Locate the cell with the specified text and output its (X, Y) center coordinate. 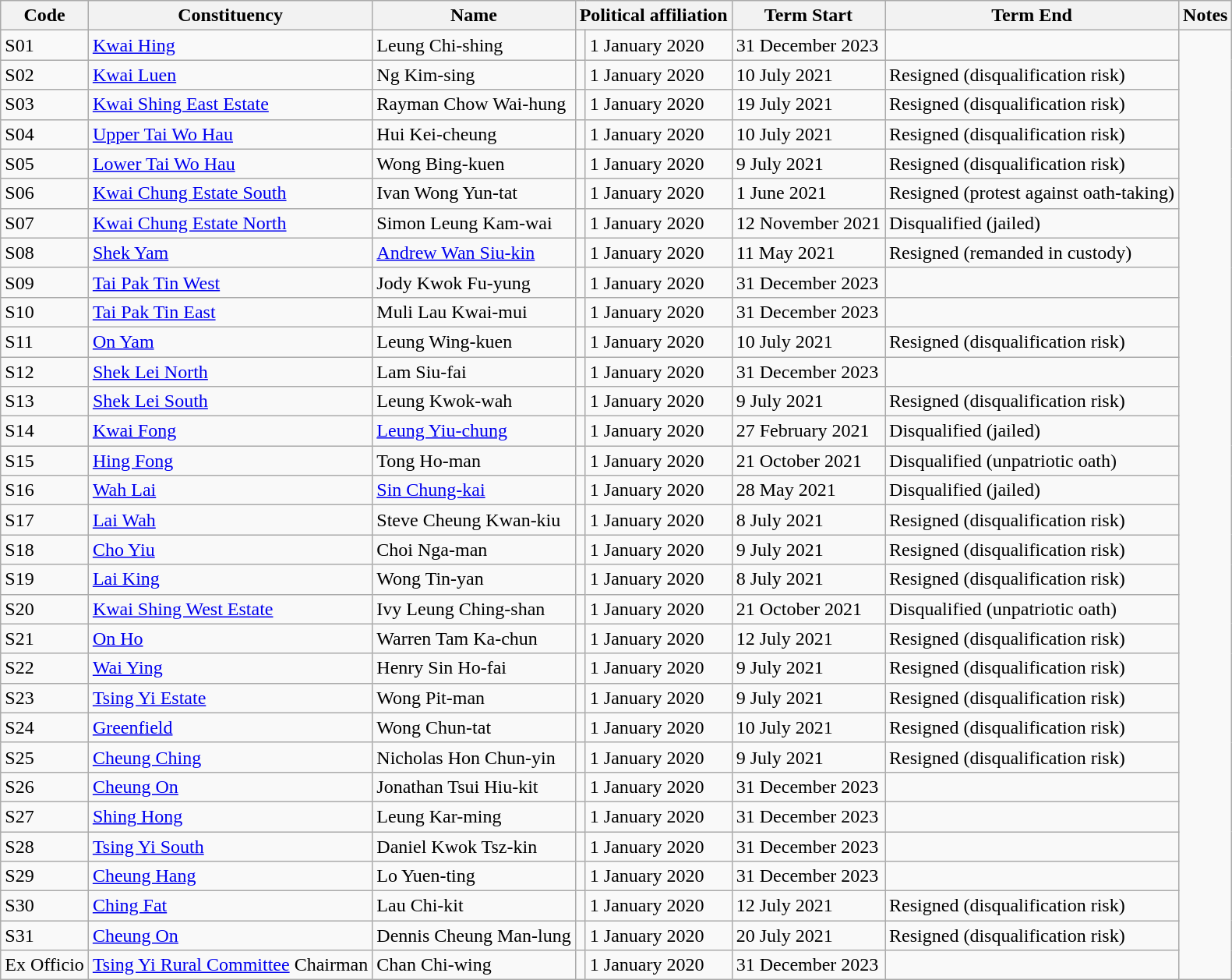
Jonathan Tsui Hiu-kit (474, 787)
S16 (45, 490)
Notes (1206, 16)
Kwai Shing West Estate (230, 609)
S12 (45, 372)
Leung Kwok-wah (474, 402)
S25 (45, 757)
Ex Officio (45, 965)
Shek Lei South (230, 402)
Wong Tin-yan (474, 579)
Constituency (230, 16)
12 November 2021 (808, 223)
S05 (45, 164)
Cheung Hang (230, 876)
Shek Yam (230, 253)
Tsing Yi Rural Committee Chairman (230, 965)
Kwai Luen (230, 75)
Shing Hong (230, 816)
S04 (45, 134)
Lai King (230, 579)
S31 (45, 936)
Ivan Wong Yun-tat (474, 193)
Leung Yiu-chung (474, 431)
Kwai Fong (230, 431)
Lo Yuen-ting (474, 876)
S21 (45, 639)
Wong Bing-kuen (474, 164)
Political affiliation (653, 16)
S03 (45, 104)
S29 (45, 876)
19 July 2021 (808, 104)
S28 (45, 846)
Hing Fong (230, 461)
Andrew Wan Siu-kin (474, 253)
Resigned (protest against oath-taking) (1032, 193)
27 February 2021 (808, 431)
Henry Sin Ho-fai (474, 668)
Cho Yiu (230, 550)
S14 (45, 431)
S15 (45, 461)
S27 (45, 816)
S17 (45, 520)
S06 (45, 193)
S19 (45, 579)
Daniel Kwok Tsz-kin (474, 846)
Dennis Cheung Man-lung (474, 936)
Kwai Chung Estate South (230, 193)
On Ho (230, 639)
S23 (45, 698)
Resigned (remanded in custody) (1032, 253)
Upper Tai Wo Hau (230, 134)
Wong Chun-tat (474, 727)
Cheung Ching (230, 757)
Kwai Hing (230, 45)
Ching Fat (230, 906)
Leung Kar-ming (474, 816)
Lai Wah (230, 520)
20 July 2021 (808, 936)
Term End (1032, 16)
28 May 2021 (808, 490)
Wong Pit-man (474, 698)
Kwai Shing East Estate (230, 104)
Lau Chi-kit (474, 906)
Shek Lei North (230, 372)
Leung Chi-shing (474, 45)
Warren Tam Ka-chun (474, 639)
Wah Lai (230, 490)
S24 (45, 727)
Code (45, 16)
S11 (45, 341)
Tong Ho-man (474, 461)
Ivy Leung Ching-shan (474, 609)
Ng Kim-sing (474, 75)
S02 (45, 75)
Lam Siu-fai (474, 372)
1 June 2021 (808, 193)
Name (474, 16)
11 May 2021 (808, 253)
Chan Chi-wing (474, 965)
Wai Ying (230, 668)
S08 (45, 253)
S13 (45, 402)
S20 (45, 609)
Term Start (808, 16)
Tai Pak Tin West (230, 282)
Sin Chung-kai (474, 490)
S22 (45, 668)
Tsing Yi South (230, 846)
Kwai Chung Estate North (230, 223)
Tsing Yi Estate (230, 698)
Steve Cheung Kwan-kiu (474, 520)
S09 (45, 282)
Lower Tai Wo Hau (230, 164)
Choi Nga-man (474, 550)
Nicholas Hon Chun-yin (474, 757)
Rayman Chow Wai-hung (474, 104)
S07 (45, 223)
Hui Kei-cheung (474, 134)
Simon Leung Kam-wai (474, 223)
Greenfield (230, 727)
S30 (45, 906)
S10 (45, 312)
Leung Wing-kuen (474, 341)
Muli Lau Kwai-mui (474, 312)
S01 (45, 45)
On Yam (230, 341)
Jody Kwok Fu-yung (474, 282)
S26 (45, 787)
S18 (45, 550)
Tai Pak Tin East (230, 312)
